From the cell containing the given text, extract its center point as (x, y) coordinate. 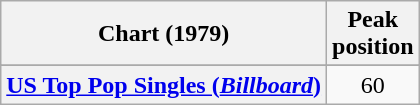
US Top Pop Singles (Billboard) (164, 85)
60 (373, 85)
Peakposition (373, 34)
Chart (1979) (164, 34)
